Pinpoint the cell where the given text exists, returning its (X, Y) midpoint coordinate. 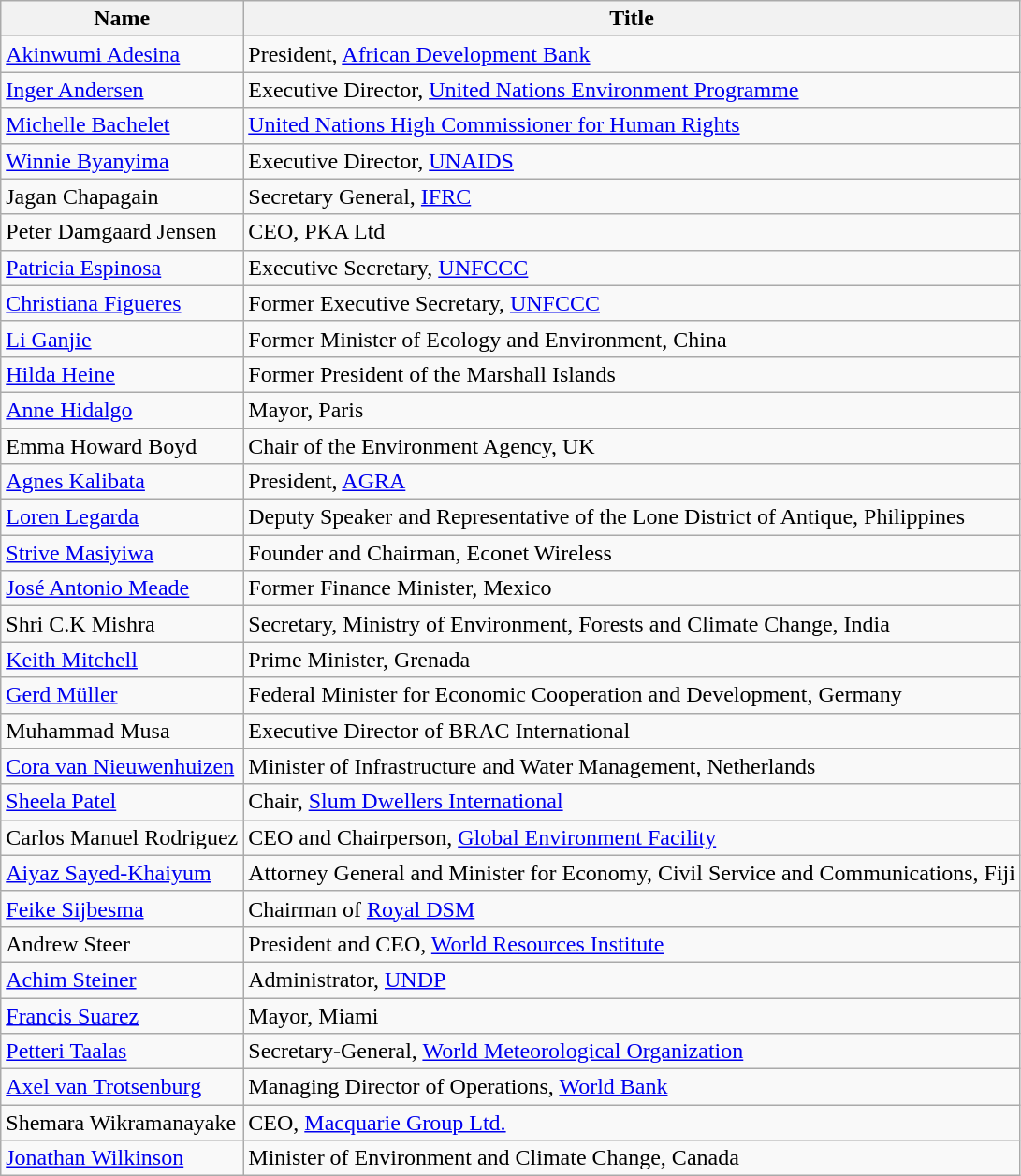
Executive Director, United Nations Environment Programme (633, 90)
Carlos Manuel Rodriguez (122, 837)
Chairman of Royal DSM (633, 908)
Former Finance Minister, Mexico (633, 588)
Francis Suarez (122, 1015)
Administrator, UNDP (633, 980)
Sheela Patel (122, 802)
United Nations High Commissioner for Human Rights (633, 125)
Hilda Heine (122, 374)
Minister of Environment and Climate Change, Canada (633, 1158)
Inger Andersen (122, 90)
Former President of the Marshall Islands (633, 374)
Emma Howard Boyd (122, 446)
Title (633, 19)
Secretary, Ministry of Environment, Forests and Climate Change, India (633, 624)
Executive Secretary, UNFCCC (633, 268)
Mayor, Miami (633, 1015)
Winnie Byanyima (122, 161)
CEO and Chairperson, Global Environment Facility (633, 837)
Achim Steiner (122, 980)
Gerd Müller (122, 695)
José Antonio Meade (122, 588)
Attorney General and Minister for Economy, Civil Service and Communications, Fiji (633, 873)
Petteri Taalas (122, 1052)
Christiana Figueres (122, 303)
Muhammad Musa (122, 731)
Loren Legarda (122, 517)
Feike Sijbesma (122, 908)
Founder and Chairman, Econet Wireless (633, 553)
Axel van Trotsenburg (122, 1087)
President and CEO, World Resources Institute (633, 944)
Chair of the Environment Agency, UK (633, 446)
Chair, Slum Dwellers International (633, 802)
President, AGRA (633, 482)
Shri C.K Mishra (122, 624)
Aiyaz Sayed-Khaiyum (122, 873)
CEO, Macquarie Group Ltd. (633, 1123)
Keith Mitchell (122, 660)
Deputy Speaker and Representative of the Lone District of Antique, Philippines (633, 517)
Michelle Bachelet (122, 125)
Peter Damgaard Jensen (122, 232)
Executive Director, UNAIDS (633, 161)
Secretary General, IFRC (633, 196)
Federal Minister for Economic Cooperation and Development, Germany (633, 695)
Strive Masiyiwa (122, 553)
Shemara Wikramanayake (122, 1123)
President, African Development Bank (633, 54)
Former Executive Secretary, UNFCCC (633, 303)
Name (122, 19)
Prime Minister, Grenada (633, 660)
Executive Director of BRAC International (633, 731)
Mayor, Paris (633, 410)
Jonathan Wilkinson (122, 1158)
Patricia Espinosa (122, 268)
Secretary-General, World Meteorological Organization (633, 1052)
Cora van Nieuwenhuizen (122, 766)
Former Minister of Ecology and Environment, China (633, 339)
Andrew Steer (122, 944)
Jagan Chapagain (122, 196)
Akinwumi Adesina (122, 54)
Li Ganjie (122, 339)
Minister of Infrastructure and Water Management, Netherlands (633, 766)
CEO, PKA Ltd (633, 232)
Agnes Kalibata (122, 482)
Anne Hidalgo (122, 410)
Managing Director of Operations, World Bank (633, 1087)
